Output the [x, y] coordinate of the center of the cell containing the given text.  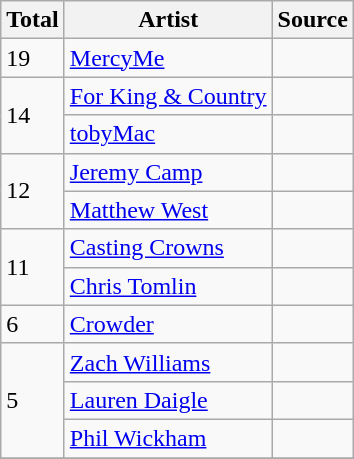
Matthew West [168, 210]
MercyMe [168, 58]
Phil Wickham [168, 438]
6 [33, 324]
14 [33, 115]
Chris Tomlin [168, 286]
Lauren Daigle [168, 400]
11 [33, 267]
Casting Crowns [168, 248]
tobyMac [168, 134]
Zach Williams [168, 362]
Source [312, 20]
Total [33, 20]
Jeremy Camp [168, 172]
For King & Country [168, 96]
19 [33, 58]
Crowder [168, 324]
Artist [168, 20]
5 [33, 400]
12 [33, 191]
